Provide the (X, Y) coordinate of the cell's center where the given text is located.  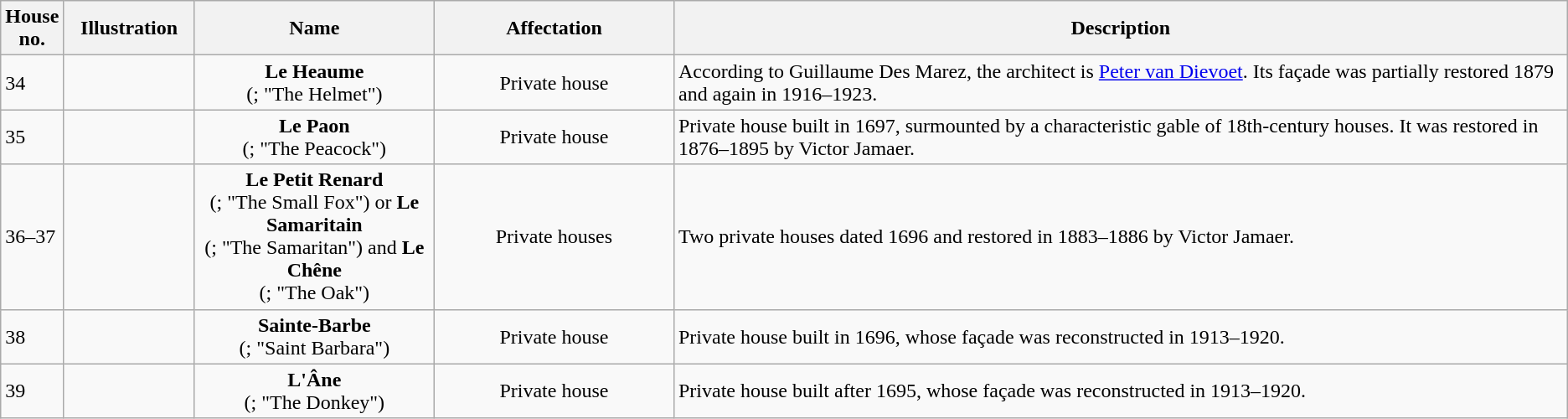
Le Paon(; "The Peacock") (314, 137)
According to Guillaume Des Marez, the architect is Peter van Dievoet. Its façade was partially restored 1879 and again in 1916–1923. (1121, 82)
Private house built after 1695, whose façade was reconstructed in 1913–1920. (1121, 391)
Private houses (554, 236)
Description (1121, 28)
Illustration (129, 28)
35 (32, 137)
Affectation (554, 28)
Sainte-Barbe(; "Saint Barbara") (314, 337)
Name (314, 28)
Private house built in 1697, surmounted by a characteristic gable of 18th-century houses. It was restored in 1876–1895 by Victor Jamaer. (1121, 137)
38 (32, 337)
Houseno. (32, 28)
39 (32, 391)
Le Petit Renard(; "The Small Fox") or Le Samaritain(; "The Samaritan") and Le Chêne(; "The Oak") (314, 236)
36–37 (32, 236)
34 (32, 82)
Private house built in 1696, whose façade was reconstructed in 1913–1920. (1121, 337)
L'Âne(; "The Donkey") (314, 391)
Le Heaume(; "The Helmet") (314, 82)
Two private houses dated 1696 and restored in 1883–1886 by Victor Jamaer. (1121, 236)
